Scan for the cell matching the given text and deliver its (x, y) coordinate at center. 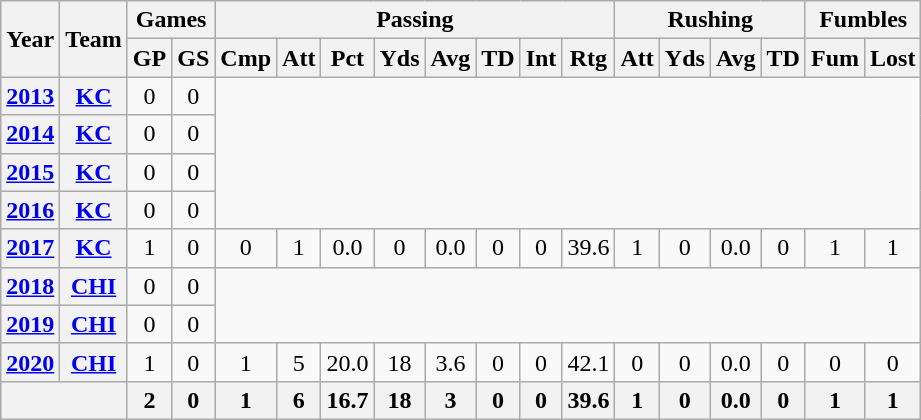
5 (299, 362)
2015 (30, 172)
3.6 (450, 362)
2013 (30, 96)
GS (194, 58)
2016 (30, 210)
Team (94, 39)
Cmp (246, 58)
Games (170, 20)
3 (450, 400)
Lost (893, 58)
Rtg (588, 58)
6 (299, 400)
Int (541, 58)
16.7 (348, 400)
Fum (834, 58)
2019 (30, 324)
2020 (30, 362)
GP (149, 58)
Rushing (710, 20)
Fumbles (862, 20)
42.1 (588, 362)
2018 (30, 286)
2014 (30, 134)
20.0 (348, 362)
Passing (415, 20)
Pct (348, 58)
Year (30, 39)
2 (149, 400)
2017 (30, 248)
